From the cell containing the given text, extract its center point as (X, Y) coordinate. 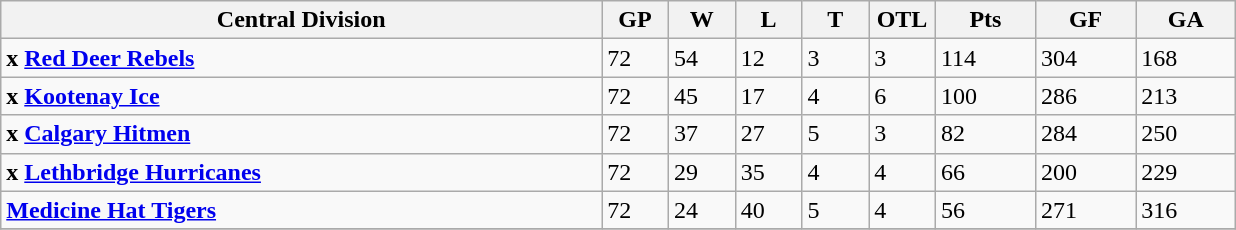
GF (1086, 20)
250 (1186, 134)
GA (1186, 20)
x Calgary Hitmen (302, 134)
35 (768, 172)
284 (1086, 134)
27 (768, 134)
x Kootenay Ice (302, 96)
OTL (902, 20)
W (702, 20)
12 (768, 58)
168 (1186, 58)
Pts (985, 20)
200 (1086, 172)
213 (1186, 96)
271 (1086, 210)
40 (768, 210)
229 (1186, 172)
Medicine Hat Tigers (302, 210)
6 (902, 96)
100 (985, 96)
x Lethbridge Hurricanes (302, 172)
x Red Deer Rebels (302, 58)
56 (985, 210)
T (836, 20)
45 (702, 96)
114 (985, 58)
24 (702, 210)
286 (1086, 96)
29 (702, 172)
Central Division (302, 20)
66 (985, 172)
17 (768, 96)
L (768, 20)
37 (702, 134)
82 (985, 134)
54 (702, 58)
GP (636, 20)
304 (1086, 58)
316 (1186, 210)
